Determine the [X, Y] coordinate at the center of the cell enclosing the given text.  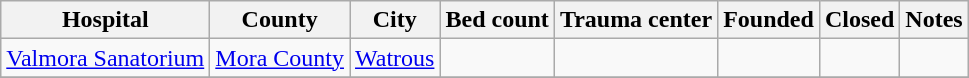
Hospital [106, 20]
Founded [769, 20]
City [395, 20]
Notes [934, 20]
Watrous [395, 58]
Mora County [280, 58]
County [280, 20]
Trauma center [636, 20]
Bed count [497, 20]
Valmora Sanatorium [106, 58]
Closed [859, 20]
